Provide the (X, Y) coordinate of the cell's center where the given text is located.  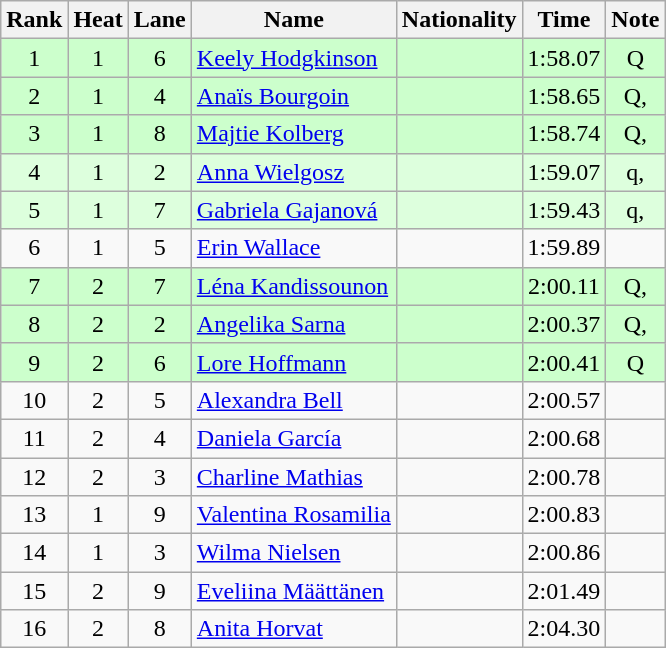
15 (34, 591)
14 (34, 553)
2:00.57 (564, 400)
Anita Horvat (294, 629)
Valentina Rosamilia (294, 515)
2:01.49 (564, 591)
1:59.43 (564, 210)
Rank (34, 20)
Erin Wallace (294, 248)
Eveliina Määttänen (294, 591)
2:00.37 (564, 324)
1:58.07 (564, 58)
Gabriela Gajanová (294, 210)
16 (34, 629)
Angelika Sarna (294, 324)
11 (34, 438)
1:59.07 (564, 172)
Heat (98, 20)
Time (564, 20)
Alexandra Bell (294, 400)
Daniela García (294, 438)
2:00.41 (564, 362)
Wilma Nielsen (294, 553)
2:00.78 (564, 477)
Note (636, 20)
Name (294, 20)
2:00.11 (564, 286)
Léna Kandissounon (294, 286)
Lore Hoffmann (294, 362)
Keely Hodgkinson (294, 58)
Anna Wielgosz (294, 172)
1:59.89 (564, 248)
2:04.30 (564, 629)
12 (34, 477)
2:00.68 (564, 438)
Majtie Kolberg (294, 134)
Anaïs Bourgoin (294, 96)
10 (34, 400)
2:00.86 (564, 553)
Charline Mathias (294, 477)
13 (34, 515)
1:58.65 (564, 96)
Nationality (459, 20)
1:58.74 (564, 134)
Lane (160, 20)
2:00.83 (564, 515)
